For the text-containing cell, return its midpoint in [x, y] coordinate format. 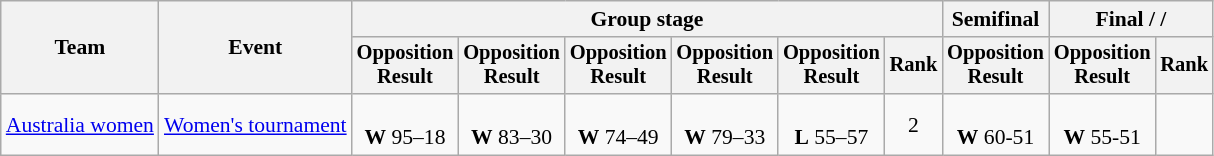
W 83–30 [512, 124]
W 79–33 [724, 124]
Australia women [80, 124]
Final / / [1131, 19]
2 [914, 124]
Event [256, 48]
Team [80, 48]
W 55-51 [1102, 124]
Women's tournament [256, 124]
W 60-51 [996, 124]
W 74–49 [618, 124]
Semifinal [996, 19]
W 95–18 [406, 124]
L 55–57 [832, 124]
Group stage [648, 19]
